Pinpoint the cell where the given text exists, returning its [x, y] midpoint coordinate. 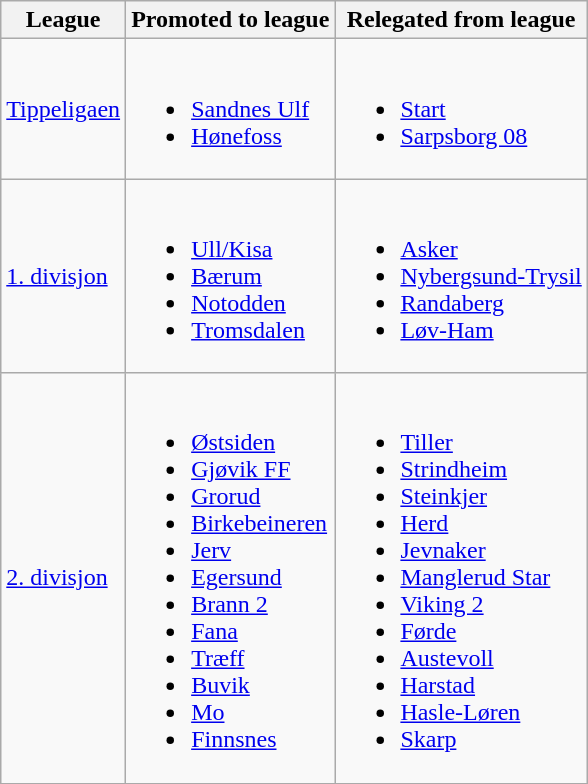
Promoted to league [230, 20]
AskerNybergsund-TrysilRandabergLøv-Ham [461, 276]
ØstsidenGjøvik FFGrorudBirkebeinerenJervEgersundBrann 2FanaTræffBuvikMoFinnsnes [230, 578]
Relegated from league [461, 20]
Tippeligaen [64, 109]
2. divisjon [64, 578]
StartSarpsborg 08 [461, 109]
Ull/KisaBærumNotoddenTromsdalen [230, 276]
Sandnes UlfHønefoss [230, 109]
1. divisjon [64, 276]
League [64, 20]
TillerStrindheimSteinkjerHerdJevnakerManglerud StarViking 2FørdeAustevollHarstadHasle-LørenSkarp [461, 578]
